Return the [x, y] coordinate for the center point of the cell that contains the specified text.  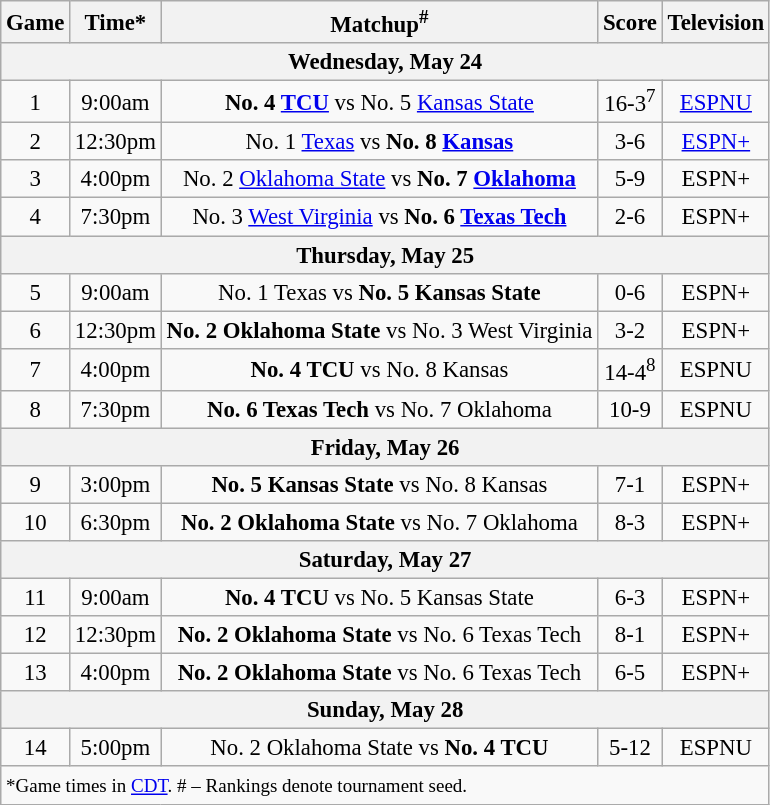
No. 6 Texas Tech vs No. 7 Oklahoma [379, 410]
2 [36, 142]
3 [36, 179]
5-9 [630, 179]
*Game times in CDT. # – Rankings denote tournament seed. [386, 786]
Score [630, 22]
1 [36, 102]
No. 2 Oklahoma State vs No. 3 West Virginia [379, 330]
11 [36, 598]
12 [36, 635]
5 [36, 292]
2-6 [630, 217]
Game [36, 22]
6-3 [630, 598]
No. 5 Kansas State vs No. 8 Kansas [379, 485]
8-1 [630, 635]
9 [36, 485]
Friday, May 26 [386, 447]
16-37 [630, 102]
10-9 [630, 410]
14-48 [630, 369]
3-2 [630, 330]
7-1 [630, 485]
No. 1 Texas vs No. 5 Kansas State [379, 292]
14 [36, 748]
Matchup# [379, 22]
No. 4 TCU vs No. 8 Kansas [379, 369]
6 [36, 330]
13 [36, 673]
Saturday, May 27 [386, 560]
6:30pm [116, 522]
0-6 [630, 292]
10 [36, 522]
No. 3 West Virginia vs No. 6 Texas Tech [379, 217]
7 [36, 369]
5:00pm [116, 748]
8 [36, 410]
4 [36, 217]
Television [716, 22]
8-3 [630, 522]
No. 2 Oklahoma State vs No. 4 TCU [379, 748]
Wednesday, May 24 [386, 62]
5-12 [630, 748]
Time* [116, 22]
Thursday, May 25 [386, 255]
Sunday, May 28 [386, 710]
3:00pm [116, 485]
3-6 [630, 142]
No. 1 Texas vs No. 8 Kansas [379, 142]
6-5 [630, 673]
